Scan for the cell matching the given text and deliver its [X, Y] coordinate at center. 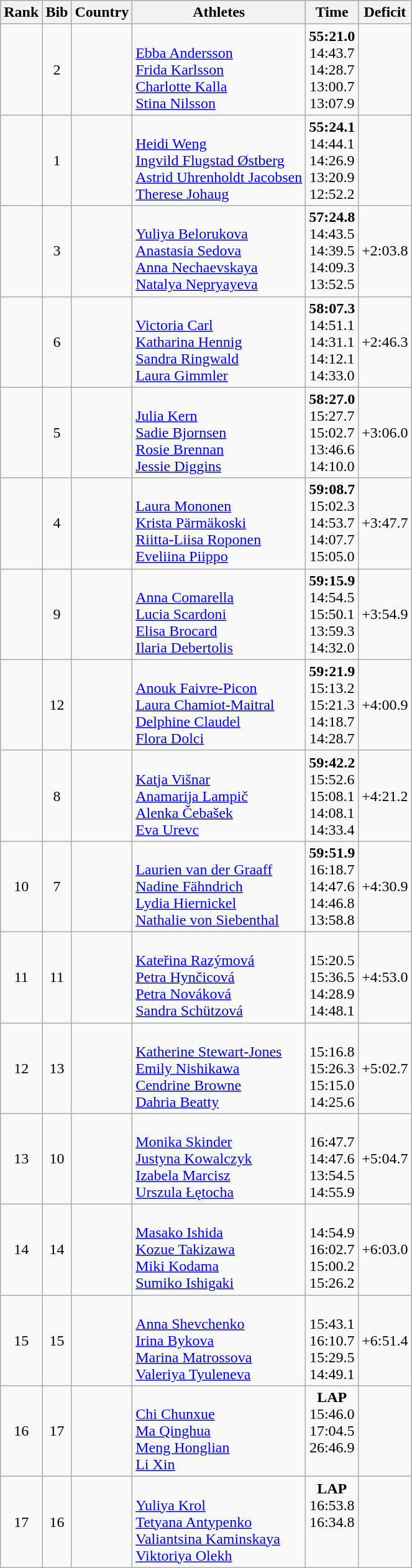
Laura MononenKrista PärmäkoskiRiitta-Liisa RoponenEveliina Piippo [219, 523]
Country [102, 12]
58:07.314:51.114:31.114:12.114:33.0 [332, 342]
15:43.116:10.715:29.514:49.1 [332, 1341]
Ebba AnderssonFrida KarlssonCharlotte KallaStina Nilsson [219, 70]
+4:21.2 [385, 795]
Yuliya KrolTetyana AntypenkoValiantsina KaminskayaViktoriya Olekh [219, 1522]
9 [57, 614]
Laurien van der GraaffNadine FähndrichLydia HiernickelNathalie von Siebenthal [219, 886]
Kateřina RazýmováPetra HynčicováPetra NovákováSandra Schützová [219, 977]
2 [57, 70]
+4:00.9 [385, 705]
8 [57, 795]
Anouk Faivre-PiconLaura Chamiot-MaitralDelphine ClaudelFlora Dolci [219, 705]
+3:47.7 [385, 523]
Rank [21, 12]
Time [332, 12]
+5:04.7 [385, 1159]
59:15.914:54.515:50.113:59.314:32.0 [332, 614]
59:21.915:13.215:21.314:18.714:28.7 [332, 705]
+3:06.0 [385, 433]
55:21.014:43.714:28.713:00.713:07.9 [332, 70]
58:27.015:27.715:02.713:46.614:10.0 [332, 433]
+6:51.4 [385, 1341]
Katherine Stewart-JonesEmily NishikawaCendrine BrowneDahria Beatty [219, 1068]
55:24.114:44.114:26.913:20.912:52.2 [332, 160]
+2:46.3 [385, 342]
15:16.815:26.315:15.014:25.6 [332, 1068]
5 [57, 433]
LAP16:53.816:34.8 [332, 1522]
Masako IshidaKozue TakizawaMiki KodamaSumiko Ishigaki [219, 1250]
Julia KernSadie BjornsenRosie BrennanJessie Diggins [219, 433]
59:08.715:02.314:53.714:07.715:05.0 [332, 523]
14:54.916:02.715:00.215:26.2 [332, 1250]
Anna ComarellaLucia ScardoniElisa BrocardIlaria Debertolis [219, 614]
Athletes [219, 12]
6 [57, 342]
15:20.515:36.514:28.914:48.1 [332, 977]
+4:53.0 [385, 977]
4 [57, 523]
59:42.215:52.615:08.114:08.114:33.4 [332, 795]
Deficit [385, 12]
Chi ChunxueMa QinghuaMeng HonglianLi Xin [219, 1431]
+5:02.7 [385, 1068]
Victoria CarlKatharina HennigSandra RingwaldLaura Gimmler [219, 342]
Bib [57, 12]
3 [57, 251]
Katja VišnarAnamarija LampičAlenka ČebašekEva Urevc [219, 795]
57:24.814:43.514:39.514:09.313:52.5 [332, 251]
Heidi WengIngvild Flugstad ØstbergAstrid Uhrenholdt JacobsenTherese Johaug [219, 160]
7 [57, 886]
16:47.714:47.613:54.514:55.9 [332, 1159]
Monika SkinderJustyna KowalczykIzabela MarciszUrszula Łętocha [219, 1159]
1 [57, 160]
Yuliya BelorukovaAnastasia SedovaAnna NechaevskayaNatalya Nepryayeva [219, 251]
+6:03.0 [385, 1250]
+4:30.9 [385, 886]
+2:03.8 [385, 251]
LAP15:46.017:04.526:46.9 [332, 1431]
+3:54.9 [385, 614]
59:51.916:18.714:47.614:46.813:58.8 [332, 886]
Anna ShevchenkoIrina BykovaMarina MatrossovaValeriya Tyuleneva [219, 1341]
